Return the (X, Y) coordinate for the center point of the cell that contains the specified text.  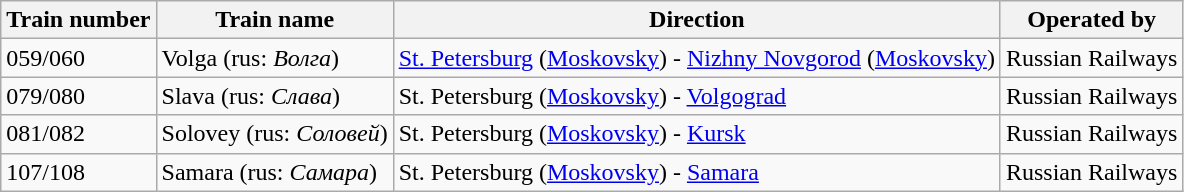
059/060 (78, 58)
Volga (rus: Волга) (274, 58)
Direction (696, 20)
Slava (rus: Слава) (274, 96)
St. Petersburg (Moskovsky) - Nizhny Novgorod (Moskovsky) (696, 58)
Samara (rus: Самара) (274, 172)
Train name (274, 20)
081/082 (78, 134)
079/080 (78, 96)
St. Petersburg (Moskovsky) - Kursk (696, 134)
St. Petersburg (Moskovsky) - Samara (696, 172)
Operated by (1091, 20)
St. Petersburg (Moskovsky) - Volgograd (696, 96)
Solovey (rus: Соловей) (274, 134)
Train number (78, 20)
107/108 (78, 172)
